Pinpoint the cell where the given text exists, returning its [x, y] midpoint coordinate. 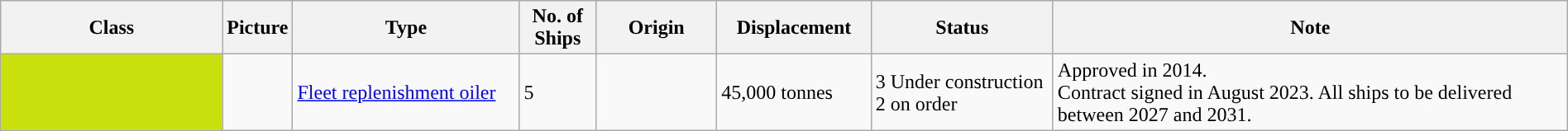
3 Under construction2 on order [962, 92]
Status [962, 28]
Class [112, 28]
Picture [258, 28]
5 [557, 92]
Type [406, 28]
Approved in 2014. Contract signed in August 2023. All ships to be delivered between 2027 and 2031. [1310, 92]
Origin [657, 28]
No. of Ships [557, 28]
Fleet replenishment oiler [406, 92]
Note [1310, 28]
Displacement [794, 28]
45,000 tonnes [794, 92]
